From the cell containing the given text, extract its center point as (x, y) coordinate. 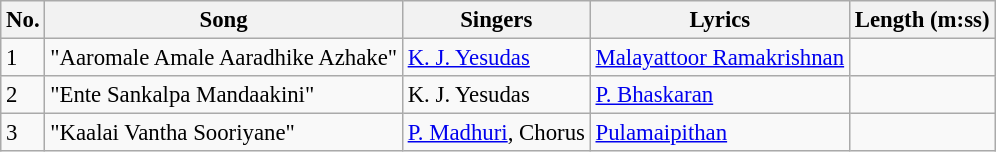
1 (23, 58)
2 (23, 95)
Pulamaipithan (720, 133)
P. Bhaskaran (720, 95)
P. Madhuri, Chorus (496, 133)
"Ente Sankalpa Mandaakini" (224, 95)
No. (23, 20)
"Aaromale Amale Aaradhike Azhake" (224, 58)
Length (m:ss) (922, 20)
3 (23, 133)
Malayattoor Ramakrishnan (720, 58)
Song (224, 20)
Lyrics (720, 20)
Singers (496, 20)
"Kaalai Vantha Sooriyane" (224, 133)
